Pinpoint the cell where the given text exists, returning its (X, Y) midpoint coordinate. 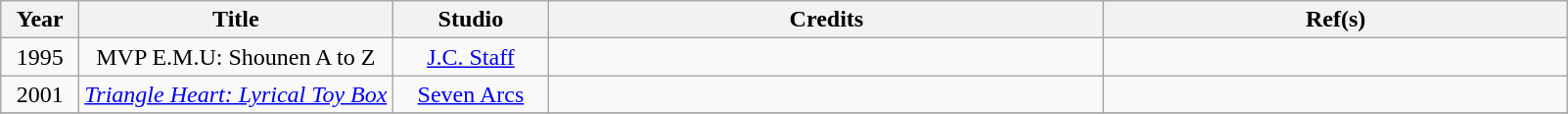
J.C. Staff (471, 57)
1995 (40, 57)
Title (236, 20)
Year (40, 20)
Credits (826, 20)
2001 (40, 94)
Ref(s) (1336, 20)
Triangle Heart: Lyrical Toy Box (236, 94)
Studio (471, 20)
Seven Arcs (471, 94)
MVP E.M.U: Shounen A to Z (236, 57)
